Output the [X, Y] coordinate of the center of the cell containing the given text.  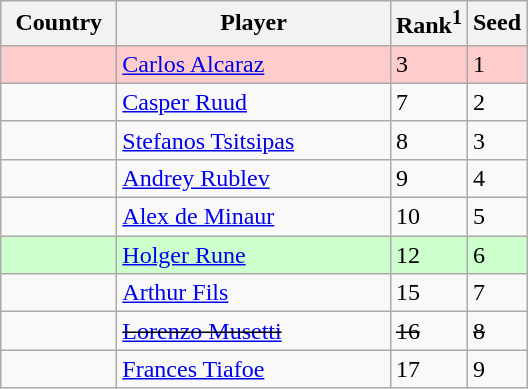
Rank1 [428, 24]
1 [496, 64]
Player [254, 24]
6 [496, 255]
Alex de Minaur [254, 217]
4 [496, 178]
Carlos Alcaraz [254, 64]
Seed [496, 24]
Stefanos Tsitsipas [254, 140]
Holger Rune [254, 255]
12 [428, 255]
Frances Tiafoe [254, 369]
Andrey Rublev [254, 178]
Lorenzo Musetti [254, 331]
2 [496, 102]
5 [496, 217]
Country [59, 24]
15 [428, 293]
Arthur Fils [254, 293]
10 [428, 217]
Casper Ruud [254, 102]
17 [428, 369]
16 [428, 331]
